Determine the (X, Y) coordinate at the center of the cell enclosing the given text.  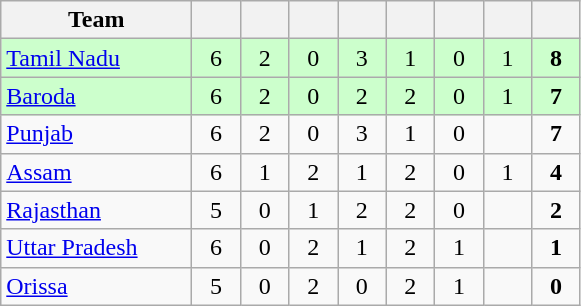
Orissa (96, 286)
4 (556, 172)
Baroda (96, 96)
Assam (96, 172)
Tamil Nadu (96, 58)
8 (556, 58)
Rajasthan (96, 210)
Uttar Pradesh (96, 248)
Team (96, 20)
Punjab (96, 134)
